Scan for the cell matching the given text and deliver its [X, Y] coordinate at center. 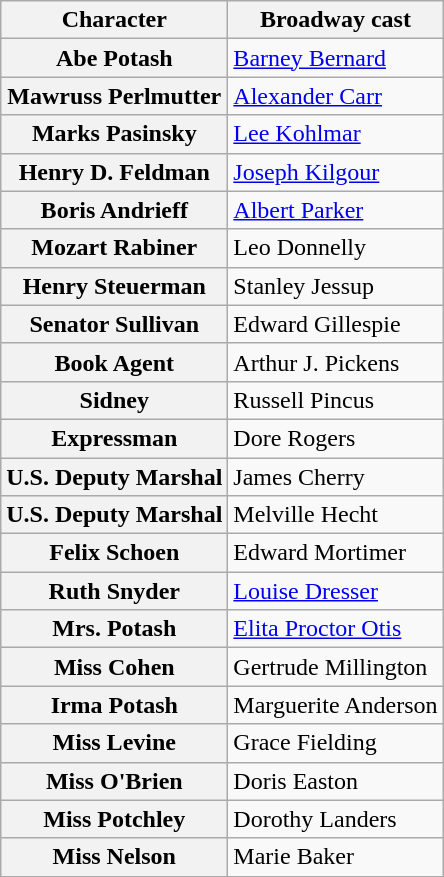
Barney Bernard [336, 58]
Leo Donnelly [336, 248]
Louise Dresser [336, 591]
Joseph Kilgour [336, 172]
Henry D. Feldman [114, 172]
Miss Levine [114, 743]
Edward Gillespie [336, 324]
Mrs. Potash [114, 629]
Marks Pasinsky [114, 134]
Mozart Rabiner [114, 248]
Alexander Carr [336, 96]
James Cherry [336, 477]
Henry Steuerman [114, 286]
Russell Pincus [336, 400]
Albert Parker [336, 210]
Marguerite Anderson [336, 705]
Miss Nelson [114, 857]
Irma Potash [114, 705]
Grace Fielding [336, 743]
Dore Rogers [336, 438]
Broadway cast [336, 20]
Miss Cohen [114, 667]
Expressman [114, 438]
Miss Potchley [114, 819]
Ruth Snyder [114, 591]
Abe Potash [114, 58]
Senator Sullivan [114, 324]
Boris Andrieff [114, 210]
Book Agent [114, 362]
Sidney [114, 400]
Arthur J. Pickens [336, 362]
Lee Kohlmar [336, 134]
Character [114, 20]
Edward Mortimer [336, 553]
Mawruss Perlmutter [114, 96]
Miss O'Brien [114, 781]
Felix Schoen [114, 553]
Gertrude Millington [336, 667]
Stanley Jessup [336, 286]
Marie Baker [336, 857]
Doris Easton [336, 781]
Elita Proctor Otis [336, 629]
Melville Hecht [336, 515]
Dorothy Landers [336, 819]
